Locate the cell with the specified text and output its [x, y] center coordinate. 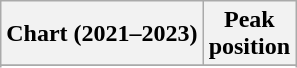
Peakposition [249, 34]
Chart (2021–2023) [102, 34]
